Capture the cell that displays the provided text and extract its [X, Y] central coordinate. 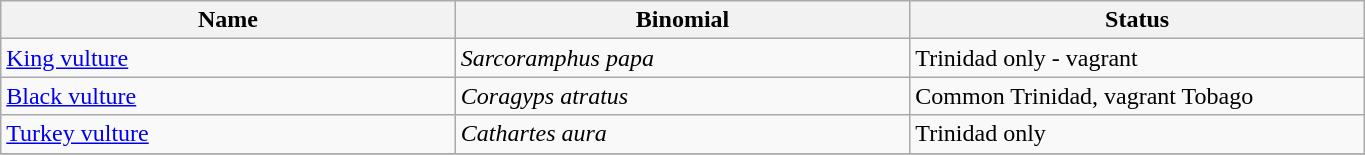
Coragyps atratus [682, 96]
Status [1138, 20]
Cathartes aura [682, 134]
Turkey vulture [228, 134]
Name [228, 20]
Common Trinidad, vagrant Tobago [1138, 96]
Sarcoramphus papa [682, 58]
Trinidad only - vagrant [1138, 58]
Binomial [682, 20]
Black vulture [228, 96]
Trinidad only [1138, 134]
King vulture [228, 58]
